Output the [x, y] coordinate of the center of the cell containing the given text.  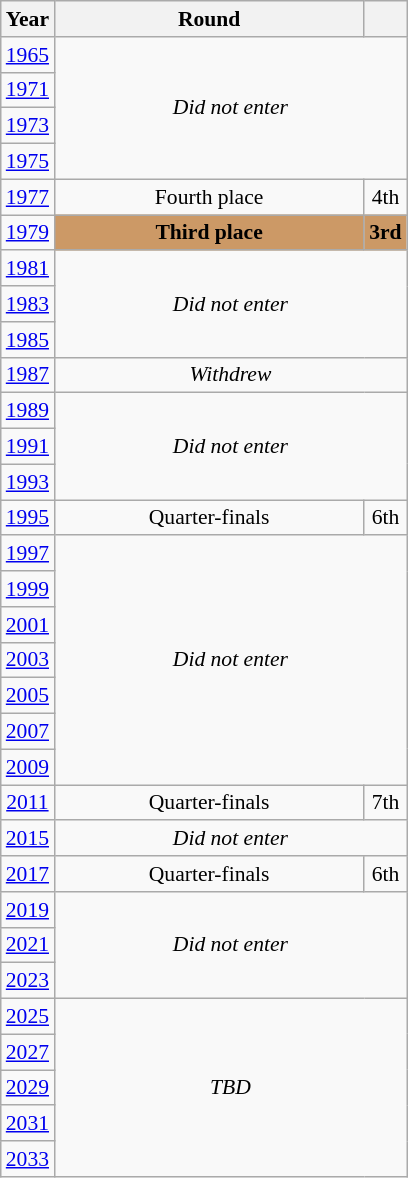
2033 [28, 1159]
2015 [28, 839]
1983 [28, 304]
1989 [28, 411]
2025 [28, 1017]
2003 [28, 660]
1979 [28, 233]
1993 [28, 482]
1991 [28, 447]
2021 [28, 945]
1975 [28, 162]
Withdrew [230, 375]
2001 [28, 625]
1985 [28, 340]
TBD [230, 1088]
2023 [28, 981]
1999 [28, 589]
2019 [28, 910]
7th [386, 803]
2005 [28, 696]
2011 [28, 803]
Year [28, 19]
2027 [28, 1052]
1977 [28, 197]
Round [209, 19]
3rd [386, 233]
2017 [28, 874]
2031 [28, 1124]
2029 [28, 1088]
Fourth place [209, 197]
1995 [28, 518]
Third place [209, 233]
1981 [28, 269]
1971 [28, 90]
1973 [28, 126]
2009 [28, 767]
4th [386, 197]
1997 [28, 554]
2007 [28, 732]
1987 [28, 375]
1965 [28, 55]
